Scan for the cell matching the given text and deliver its (X, Y) coordinate at center. 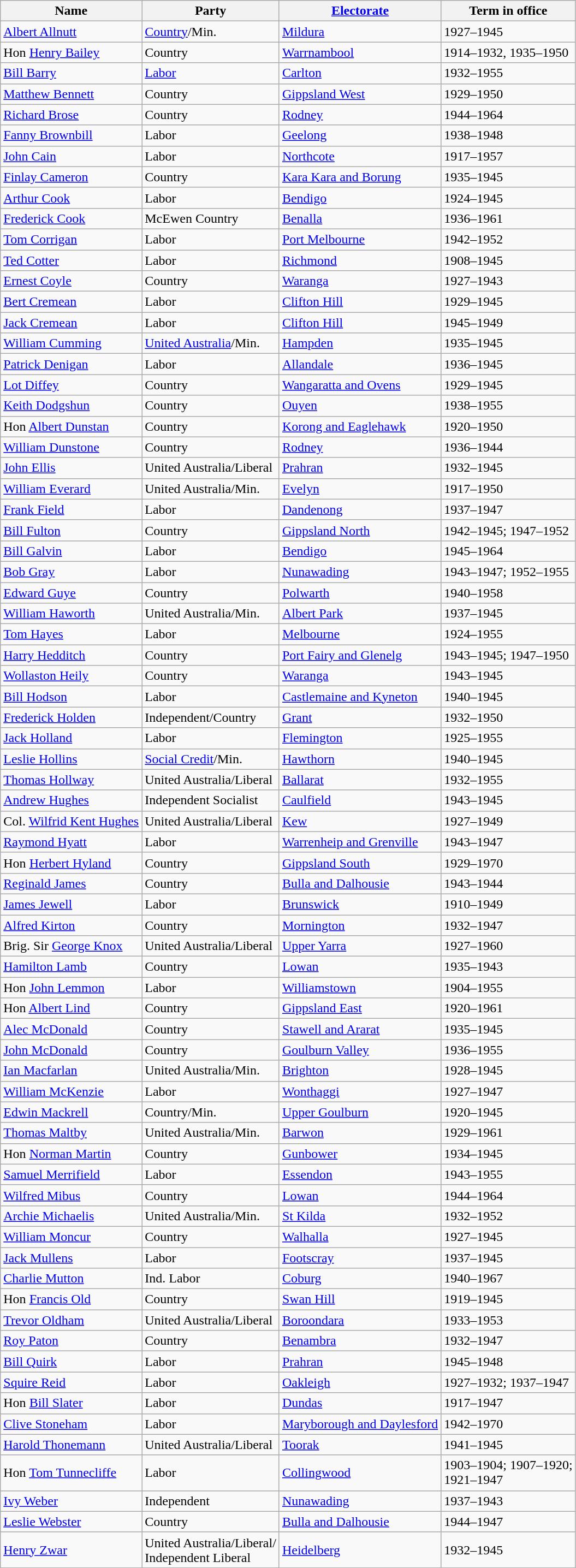
1927–1932; 1937–1947 (508, 1382)
1917–1957 (508, 156)
Bob Gray (71, 572)
Upper Goulburn (360, 1112)
Lot Diffey (71, 385)
Archie Michaelis (71, 1216)
Flemington (360, 738)
Goulburn Valley (360, 1050)
1920–1961 (508, 1008)
Tom Hayes (71, 634)
William McKenzie (71, 1091)
1944–1947 (508, 1522)
Upper Yarra (360, 946)
Hon Herbert Hyland (71, 863)
Brighton (360, 1071)
Alec McDonald (71, 1029)
Col. Wilfrid Kent Hughes (71, 821)
Ind. Labor (211, 1279)
Samuel Merrifield (71, 1174)
Harry Hedditch (71, 655)
William Moncur (71, 1237)
Benambra (360, 1341)
Party (211, 11)
Port Melbourne (360, 239)
Trevor Oldham (71, 1320)
Mildura (360, 32)
McEwen Country (211, 218)
1936–1961 (508, 218)
1927–1949 (508, 821)
1937–1947 (508, 509)
John Ellis (71, 468)
Brig. Sir George Knox (71, 946)
Swan Hill (360, 1299)
Kara Kara and Borung (360, 177)
1920–1945 (508, 1112)
Frederick Holden (71, 717)
Keith Dodgshun (71, 406)
Wollaston Heily (71, 676)
Alfred Kirton (71, 925)
Wangaratta and Ovens (360, 385)
Benalla (360, 218)
Jack Holland (71, 738)
1936–1945 (508, 364)
Allandale (360, 364)
Wonthaggi (360, 1091)
1943–1955 (508, 1174)
Ernest Coyle (71, 281)
Hon Henry Bailey (71, 52)
William Everard (71, 489)
William Dunstone (71, 447)
1940–1958 (508, 592)
Walhalla (360, 1237)
1933–1953 (508, 1320)
Oakleigh (360, 1382)
1927–1947 (508, 1091)
1943–1945; 1947–1950 (508, 655)
Gippsland South (360, 863)
1938–1955 (508, 406)
Castlemaine and Kyneton (360, 697)
Thomas Hollway (71, 780)
Frank Field (71, 509)
1932–1950 (508, 717)
Charlie Mutton (71, 1279)
Bert Cremean (71, 302)
Ian Macfarlan (71, 1071)
1943–1947 (508, 842)
Squire Reid (71, 1382)
Richard Brose (71, 115)
1917–1947 (508, 1403)
1929–1950 (508, 94)
Independent/Country (211, 717)
Hon John Lemmon (71, 988)
Hon Albert Dunstan (71, 426)
Gunbower (360, 1154)
Hawthorn (360, 759)
1945–1964 (508, 551)
Term in office (508, 11)
Bill Galvin (71, 551)
Bill Hodson (71, 697)
1945–1948 (508, 1362)
Caulfield (360, 800)
1920–1950 (508, 426)
1938–1948 (508, 135)
Footscray (360, 1257)
Collingwood (360, 1473)
Dundas (360, 1403)
Harold Thonemann (71, 1445)
Reginald James (71, 883)
Independent Socialist (211, 800)
Jack Mullens (71, 1257)
1935–1943 (508, 967)
Hampden (360, 343)
1910–1949 (508, 904)
Name (71, 11)
1941–1945 (508, 1445)
Hon Albert Lind (71, 1008)
Electorate (360, 11)
Warrnambool (360, 52)
Evelyn (360, 489)
Wilfred Mibus (71, 1195)
Maryborough and Daylesford (360, 1424)
Brunswick (360, 904)
James Jewell (71, 904)
Dandenong (360, 509)
1932–1952 (508, 1216)
1942–1952 (508, 239)
Tom Corrigan (71, 239)
1942–1970 (508, 1424)
1925–1955 (508, 738)
Matthew Bennett (71, 94)
Hon Bill Slater (71, 1403)
Ballarat (360, 780)
Kew (360, 821)
Gippsland North (360, 530)
Leslie Webster (71, 1522)
Coburg (360, 1279)
Geelong (360, 135)
Social Credit/Min. (211, 759)
1927–1960 (508, 946)
United Australia/Liberal/Independent Liberal (211, 1549)
Gippsland West (360, 94)
Hon Tom Tunnecliffe (71, 1473)
Carlton (360, 73)
Barwon (360, 1133)
Leslie Hollins (71, 759)
Melbourne (360, 634)
Gippsland East (360, 1008)
Grant (360, 717)
Ted Cotter (71, 260)
1917–1950 (508, 489)
1945–1949 (508, 323)
Warrenheip and Grenville (360, 842)
Edwin Mackrell (71, 1112)
St Kilda (360, 1216)
1903–1904; 1907–1920;1921–1947 (508, 1473)
Ouyen (360, 406)
1919–1945 (508, 1299)
Richmond (360, 260)
Hon Norman Martin (71, 1154)
Roy Paton (71, 1341)
Toorak (360, 1445)
Bill Fulton (71, 530)
Northcote (360, 156)
1936–1944 (508, 447)
Thomas Maltby (71, 1133)
Ivy Weber (71, 1501)
Stawell and Ararat (360, 1029)
1924–1945 (508, 198)
Henry Zwar (71, 1549)
1936–1955 (508, 1050)
Bill Quirk (71, 1362)
William Cumming (71, 343)
Bill Barry (71, 73)
Fanny Brownbill (71, 135)
Polwarth (360, 592)
Independent (211, 1501)
1927–1943 (508, 281)
Korong and Eaglehawk (360, 426)
Boroondara (360, 1320)
Williamstown (360, 988)
Frederick Cook (71, 218)
William Haworth (71, 614)
Albert Allnutt (71, 32)
Andrew Hughes (71, 800)
Edward Guye (71, 592)
1904–1955 (508, 988)
Patrick Denigan (71, 364)
1929–1970 (508, 863)
1940–1967 (508, 1279)
1934–1945 (508, 1154)
1942–1945; 1947–1952 (508, 530)
1914–1932, 1935–1950 (508, 52)
Jack Cremean (71, 323)
John McDonald (71, 1050)
Essendon (360, 1174)
Port Fairy and Glenelg (360, 655)
1929–1961 (508, 1133)
1928–1945 (508, 1071)
John Cain (71, 156)
Arthur Cook (71, 198)
1908–1945 (508, 260)
Hamilton Lamb (71, 967)
Finlay Cameron (71, 177)
Clive Stoneham (71, 1424)
1943–1947; 1952–1955 (508, 572)
1924–1955 (508, 634)
1943–1944 (508, 883)
Albert Park (360, 614)
Heidelberg (360, 1549)
1937–1943 (508, 1501)
Hon Francis Old (71, 1299)
Raymond Hyatt (71, 842)
Mornington (360, 925)
